Search for the cell housing the specified text and yield its (X, Y) center coordinate. 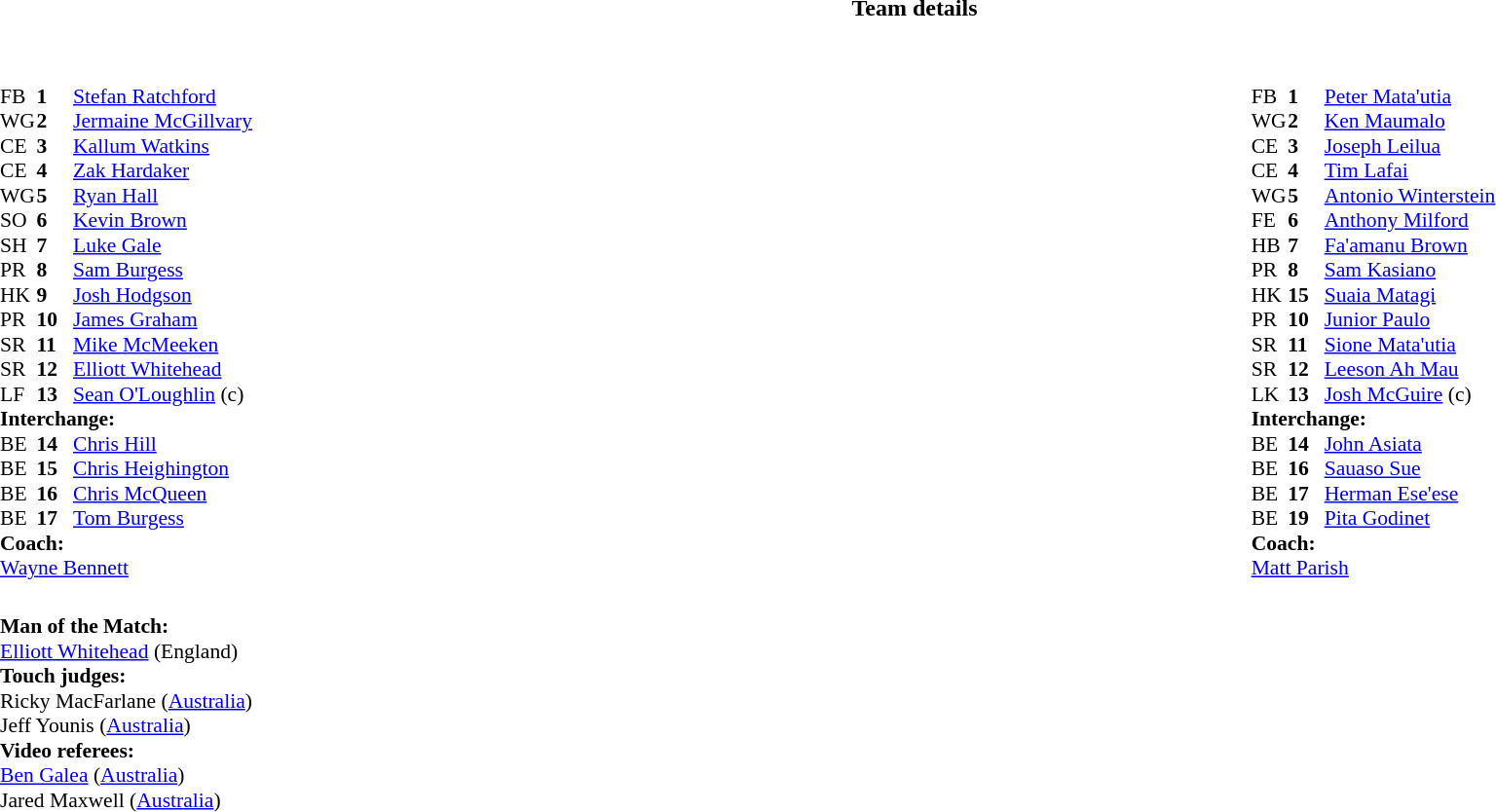
LK (1270, 394)
Sauaso Sue (1410, 468)
Chris Heighington (163, 468)
Sam Burgess (163, 270)
Josh McGuire (c) (1410, 394)
Jermaine McGillvary (163, 122)
SO (19, 221)
HB (1270, 245)
Tim Lafai (1410, 170)
Chris Hill (163, 444)
Stefan Ratchford (163, 96)
Sean O'Loughlin (c) (163, 394)
Fa'amanu Brown (1410, 245)
Pita Godinet (1410, 519)
Suaia Matagi (1410, 295)
Josh Hodgson (163, 295)
Peter Mata'utia (1410, 96)
FE (1270, 221)
Chris McQueen (163, 494)
Kallum Watkins (163, 146)
Joseph Leilua (1410, 146)
Anthony Milford (1410, 221)
Junior Paulo (1410, 320)
Kevin Brown (163, 221)
LF (19, 394)
19 (1306, 519)
Mike McMeeken (163, 345)
9 (56, 295)
Sione Mata'utia (1410, 345)
Matt Parish (1373, 568)
Wayne Bennett (127, 568)
Sam Kasiano (1410, 270)
SH (19, 245)
Leeson Ah Mau (1410, 369)
James Graham (163, 320)
Ryan Hall (163, 196)
Tom Burgess (163, 519)
Zak Hardaker (163, 170)
John Asiata (1410, 444)
Herman Ese'ese (1410, 494)
Luke Gale (163, 245)
Ken Maumalo (1410, 122)
Elliott Whitehead (163, 369)
Antonio Winterstein (1410, 196)
